Identify which cell holds the provided text, then report its [X, Y] central coordinate. 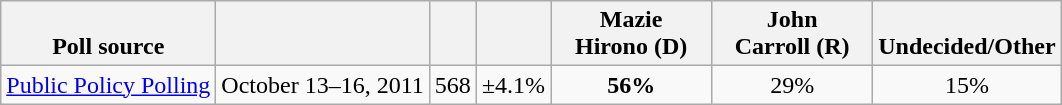
±4.1% [513, 85]
MazieHirono (D) [632, 34]
568 [452, 85]
29% [792, 85]
56% [632, 85]
Public Policy Polling [108, 85]
October 13–16, 2011 [322, 85]
JohnCarroll (R) [792, 34]
Poll source [108, 34]
15% [967, 85]
Undecided/Other [967, 34]
